Extract the (x, y) coordinate from the center of the cell holding the provided text.  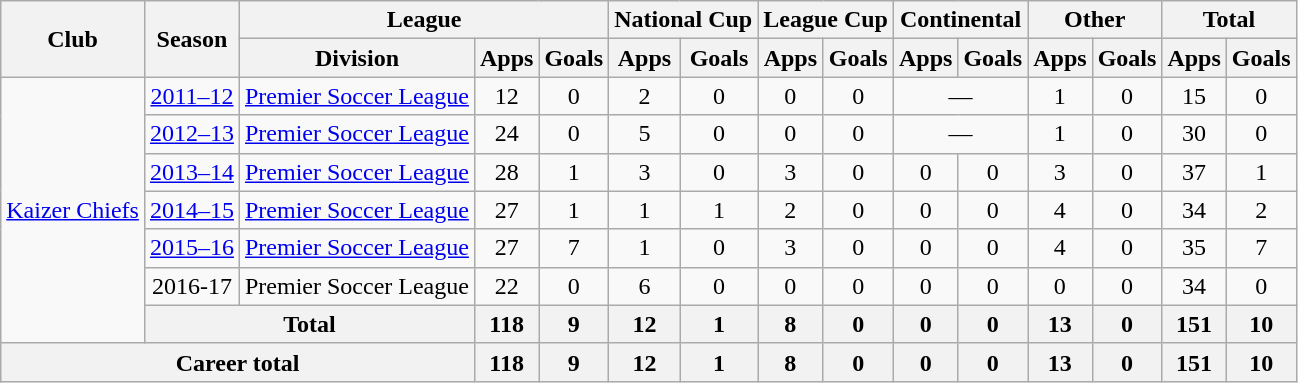
35 (1194, 248)
League (424, 20)
Club (73, 39)
Career total (238, 362)
6 (645, 286)
2014–15 (192, 210)
2013–14 (192, 172)
15 (1194, 96)
League Cup (826, 20)
24 (506, 134)
2011–12 (192, 96)
National Cup (684, 20)
5 (645, 134)
22 (506, 286)
Other (1095, 20)
Continental (960, 20)
30 (1194, 134)
28 (506, 172)
2012–13 (192, 134)
2016-17 (192, 286)
37 (1194, 172)
2015–16 (192, 248)
Season (192, 39)
Division (356, 58)
Kaizer Chiefs (73, 210)
